Capture the cell that displays the provided text and extract its (x, y) central coordinate. 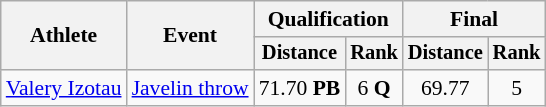
Qualification (328, 19)
Event (190, 36)
Valery Izotau (64, 88)
71.70 PB (300, 88)
Final (474, 19)
Athlete (64, 36)
69.77 (446, 88)
Javelin throw (190, 88)
5 (517, 88)
6 Q (374, 88)
